Return [X, Y] of the center of cell containing provided text 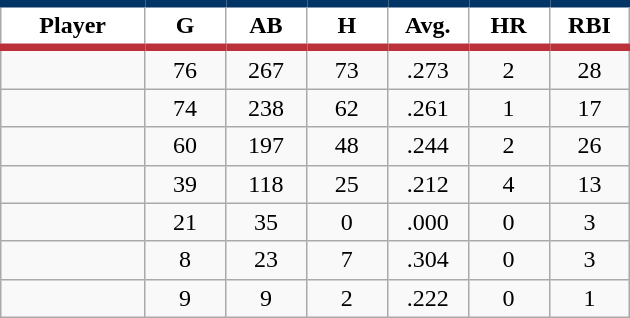
60 [186, 146]
G [186, 26]
Avg. [428, 26]
76 [186, 68]
74 [186, 108]
H [346, 26]
238 [266, 108]
73 [346, 68]
8 [186, 260]
48 [346, 146]
17 [590, 108]
118 [266, 184]
RBI [590, 26]
.261 [428, 108]
4 [508, 184]
39 [186, 184]
21 [186, 222]
Player [73, 26]
23 [266, 260]
35 [266, 222]
.244 [428, 146]
13 [590, 184]
25 [346, 184]
7 [346, 260]
.222 [428, 298]
26 [590, 146]
267 [266, 68]
197 [266, 146]
HR [508, 26]
.000 [428, 222]
.304 [428, 260]
.273 [428, 68]
28 [590, 68]
62 [346, 108]
AB [266, 26]
.212 [428, 184]
